Determine the [X, Y] coordinate at the center of the cell enclosing the given text.  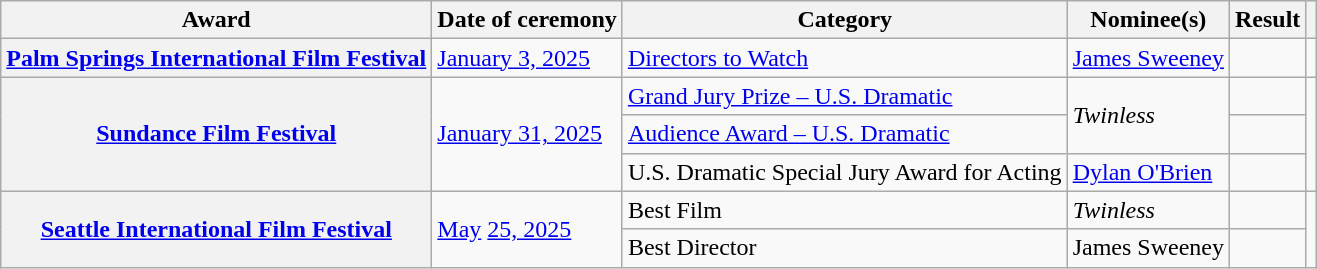
Palm Springs International Film Festival [216, 58]
Result [1267, 20]
Award [216, 20]
Directors to Watch [844, 58]
Grand Jury Prize – U.S. Dramatic [844, 96]
Sundance Film Festival [216, 134]
Category [844, 20]
Nominee(s) [1148, 20]
Best Director [844, 248]
January 3, 2025 [528, 58]
Dylan O'Brien [1148, 172]
January 31, 2025 [528, 134]
Audience Award – U.S. Dramatic [844, 134]
Seattle International Film Festival [216, 229]
Best Film [844, 210]
U.S. Dramatic Special Jury Award for Acting [844, 172]
Date of ceremony [528, 20]
May 25, 2025 [528, 229]
